Return the (x, y) coordinate for the center point of the cell that contains the specified text.  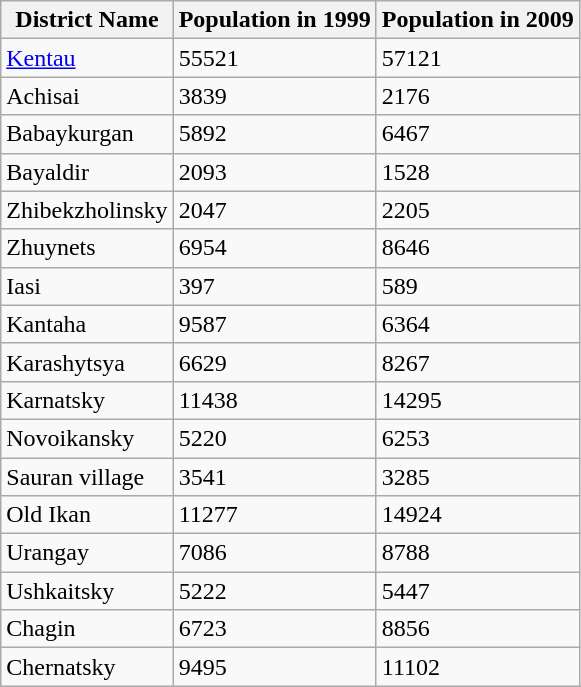
7086 (274, 553)
6723 (274, 629)
6954 (274, 248)
Karashytsya (87, 362)
Chernatsky (87, 667)
8267 (478, 362)
Urangay (87, 553)
11102 (478, 667)
11277 (274, 515)
14924 (478, 515)
9495 (274, 667)
3285 (478, 477)
Kentau (87, 58)
5222 (274, 591)
9587 (274, 324)
5892 (274, 134)
6629 (274, 362)
3541 (274, 477)
Bayaldir (87, 172)
Zhuynets (87, 248)
Karnatsky (87, 400)
Novoikansky (87, 438)
Babaykurgan (87, 134)
Ushkaitsky (87, 591)
Zhibekzholinsky (87, 210)
2205 (478, 210)
6467 (478, 134)
2047 (274, 210)
5220 (274, 438)
11438 (274, 400)
Sauran village (87, 477)
57121 (478, 58)
Kantaha (87, 324)
14295 (478, 400)
397 (274, 286)
8646 (478, 248)
Achisai (87, 96)
District Name (87, 20)
589 (478, 286)
55521 (274, 58)
Iasi (87, 286)
Population in 1999 (274, 20)
Population in 2009 (478, 20)
6364 (478, 324)
Chagin (87, 629)
5447 (478, 591)
6253 (478, 438)
2093 (274, 172)
1528 (478, 172)
8788 (478, 553)
8856 (478, 629)
Old Ikan (87, 515)
3839 (274, 96)
2176 (478, 96)
